Locate the cell with the specified text and output its (x, y) center coordinate. 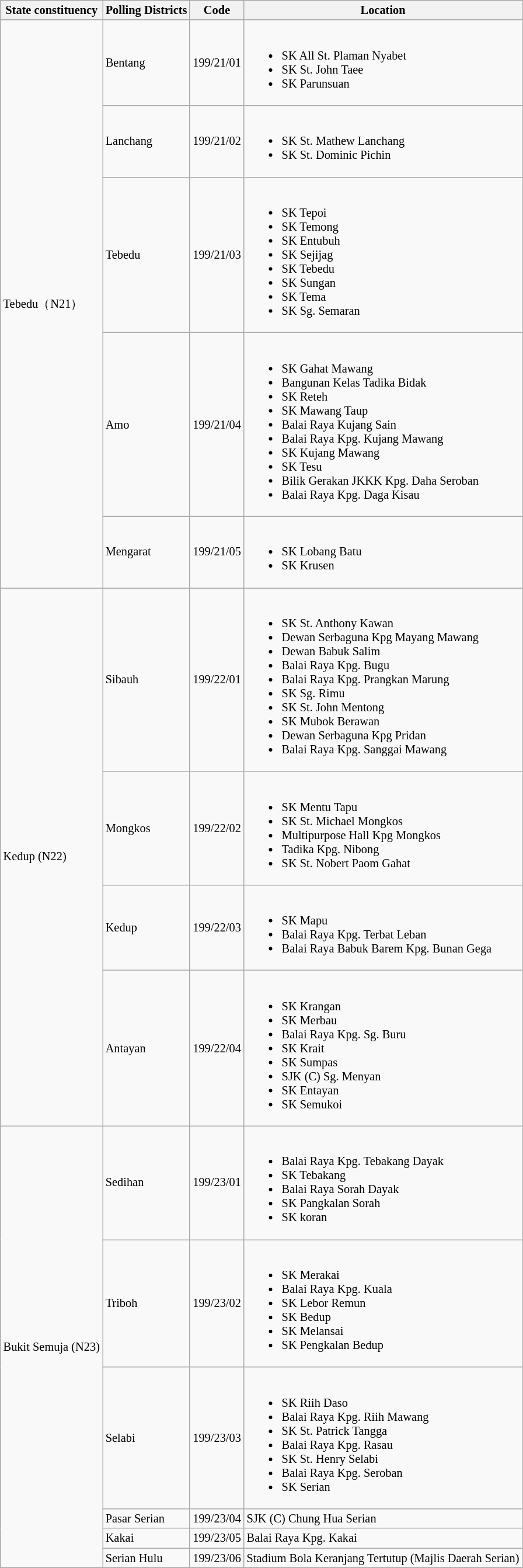
Selabi (147, 1438)
SK MerakaiBalai Raya Kpg. KualaSK Lebor RemunSK BedupSK MelansaiSK Pengkalan Bedup (383, 1303)
Tebedu（N21） (51, 304)
SK Lobang BatuSK Krusen (383, 552)
199/23/06 (217, 1558)
Mengarat (147, 552)
Kedup (147, 927)
Bentang (147, 62)
199/21/02 (217, 141)
SJK (C) Chung Hua Serian (383, 1518)
SK St. Mathew LanchangSK St. Dominic Pichin (383, 141)
199/23/05 (217, 1538)
199/22/04 (217, 1048)
Location (383, 10)
Amo (147, 424)
Balai Raya Kpg. Tebakang DayakSK TebakangBalai Raya Sorah DayakSK Pangkalan SorahSK koran (383, 1183)
199/23/04 (217, 1518)
Pasar Serian (147, 1518)
Triboh (147, 1303)
Mongkos (147, 828)
199/23/01 (217, 1183)
Stadium Bola Keranjang Tertutup (Majlis Daerah Serian) (383, 1558)
199/21/01 (217, 62)
SK MapuBalai Raya Kpg. Terbat LebanBalai Raya Babuk Barem Kpg. Bunan Gega (383, 927)
Sedihan (147, 1183)
199/22/03 (217, 927)
Kedup (N22) (51, 857)
Kakai (147, 1538)
199/22/01 (217, 679)
Sibauh (147, 679)
199/23/02 (217, 1303)
SK All St. Plaman NyabetSK St. John TaeeSK Parunsuan (383, 62)
199/21/05 (217, 552)
Tebedu (147, 255)
SK TepoiSK TemongSK EntubuhSK SejijagSK TebeduSK SunganSK TemaSK Sg. Semaran (383, 255)
Polling Districts (147, 10)
SK Mentu TapuSK St. Michael MongkosMultipurpose Hall Kpg MongkosTadika Kpg. NibongSK St. Nobert Paom Gahat (383, 828)
Balai Raya Kpg. Kakai (383, 1538)
199/21/03 (217, 255)
Antayan (147, 1048)
Serian Hulu (147, 1558)
199/21/04 (217, 424)
199/22/02 (217, 828)
State constituency (51, 10)
SK Riih DasoBalai Raya Kpg. Riih MawangSK St. Patrick TanggaBalai Raya Kpg. RasauSK St. Henry SelabiBalai Raya Kpg. SerobanSK Serian (383, 1438)
199/23/03 (217, 1438)
Lanchang (147, 141)
Bukit Semuja (N23) (51, 1347)
Code (217, 10)
SK KranganSK MerbauBalai Raya Kpg. Sg. BuruSK KraitSK SumpasSJK (C) Sg. MenyanSK EntayanSK Semukoi (383, 1048)
